Find where the given text appears and provide that cell's center as [X, Y] coordinate. 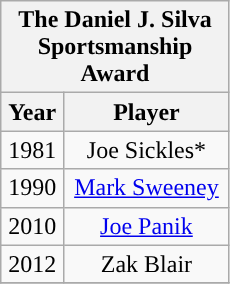
Mark Sweeney [147, 188]
2012 [32, 264]
1981 [32, 150]
Player [147, 112]
The Daniel J. Silva Sportsmanship Award [116, 47]
2010 [32, 226]
Zak Blair [147, 264]
Joe Sickles* [147, 150]
Year [32, 112]
1990 [32, 188]
Joe Panik [147, 226]
